Return the (x, y) coordinate for the center point of the cell that contains the specified text.  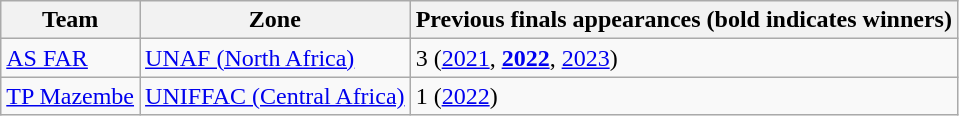
AS FAR (70, 58)
UNIFFAC (Central Africa) (276, 96)
Zone (276, 20)
Team (70, 20)
3 (2021, 2022, 2023) (684, 58)
1 (2022) (684, 96)
Previous finals appearances (bold indicates winners) (684, 20)
UNAF (North Africa) (276, 58)
TP Mazembe (70, 96)
